Find where the given text appears and provide that cell's center as (X, Y) coordinate. 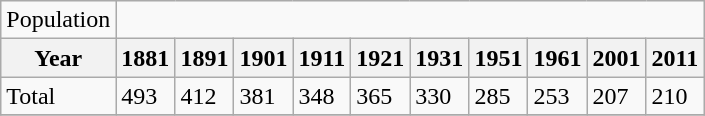
Total (58, 96)
Population (58, 20)
493 (146, 96)
2001 (616, 58)
207 (616, 96)
381 (264, 96)
253 (558, 96)
1951 (498, 58)
210 (675, 96)
1881 (146, 58)
412 (204, 96)
330 (440, 96)
Year (58, 58)
348 (322, 96)
1931 (440, 58)
1911 (322, 58)
1901 (264, 58)
285 (498, 96)
1961 (558, 58)
1891 (204, 58)
1921 (380, 58)
2011 (675, 58)
365 (380, 96)
